Extract the (X, Y) coordinate from the center of the cell holding the provided text.  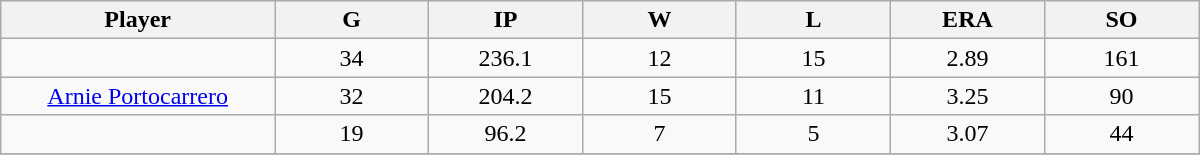
Player (138, 20)
2.89 (967, 58)
7 (659, 134)
Arnie Portocarrero (138, 96)
W (659, 20)
5 (813, 134)
96.2 (506, 134)
G (352, 20)
236.1 (506, 58)
204.2 (506, 96)
44 (1121, 134)
34 (352, 58)
161 (1121, 58)
L (813, 20)
11 (813, 96)
IP (506, 20)
3.07 (967, 134)
90 (1121, 96)
32 (352, 96)
SO (1121, 20)
ERA (967, 20)
3.25 (967, 96)
12 (659, 58)
19 (352, 134)
